Output the [x, y] coordinate of the center of the cell containing the given text.  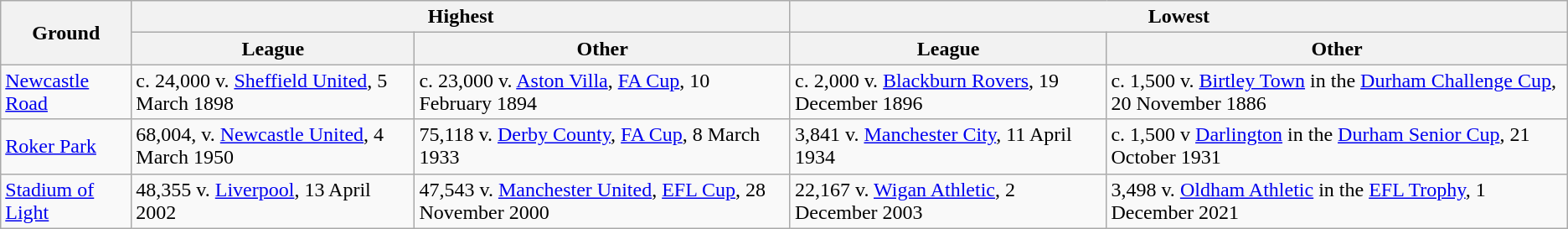
Roker Park [66, 146]
75,118 v. Derby County, FA Cup, 8 March 1933 [603, 146]
Lowest [1179, 17]
c. 24,000 v. Sheffield United, 5 March 1898 [273, 92]
c. 2,000 v. Blackburn Rovers, 19 December 1896 [948, 92]
3,498 v. Oldham Athletic in the EFL Trophy, 1 December 2021 [1337, 201]
68,004, v. Newcastle United, 4 March 1950 [273, 146]
Newcastle Road [66, 92]
c. 1,500 v. Birtley Town in the Durham Challenge Cup, 20 November 1886 [1337, 92]
c. 1,500 v Darlington in the Durham Senior Cup, 21 October 1931 [1337, 146]
Stadium of Light [66, 201]
Highest [461, 17]
c. 23,000 v. Aston Villa, FA Cup, 10 February 1894 [603, 92]
47,543 v. Manchester United, EFL Cup, 28 November 2000 [603, 201]
22,167 v. Wigan Athletic, 2 December 2003 [948, 201]
3,841 v. Manchester City, 11 April 1934 [948, 146]
Ground [66, 33]
48,355 v. Liverpool, 13 April 2002 [273, 201]
